Locate the cell with the specified text and output its (x, y) center coordinate. 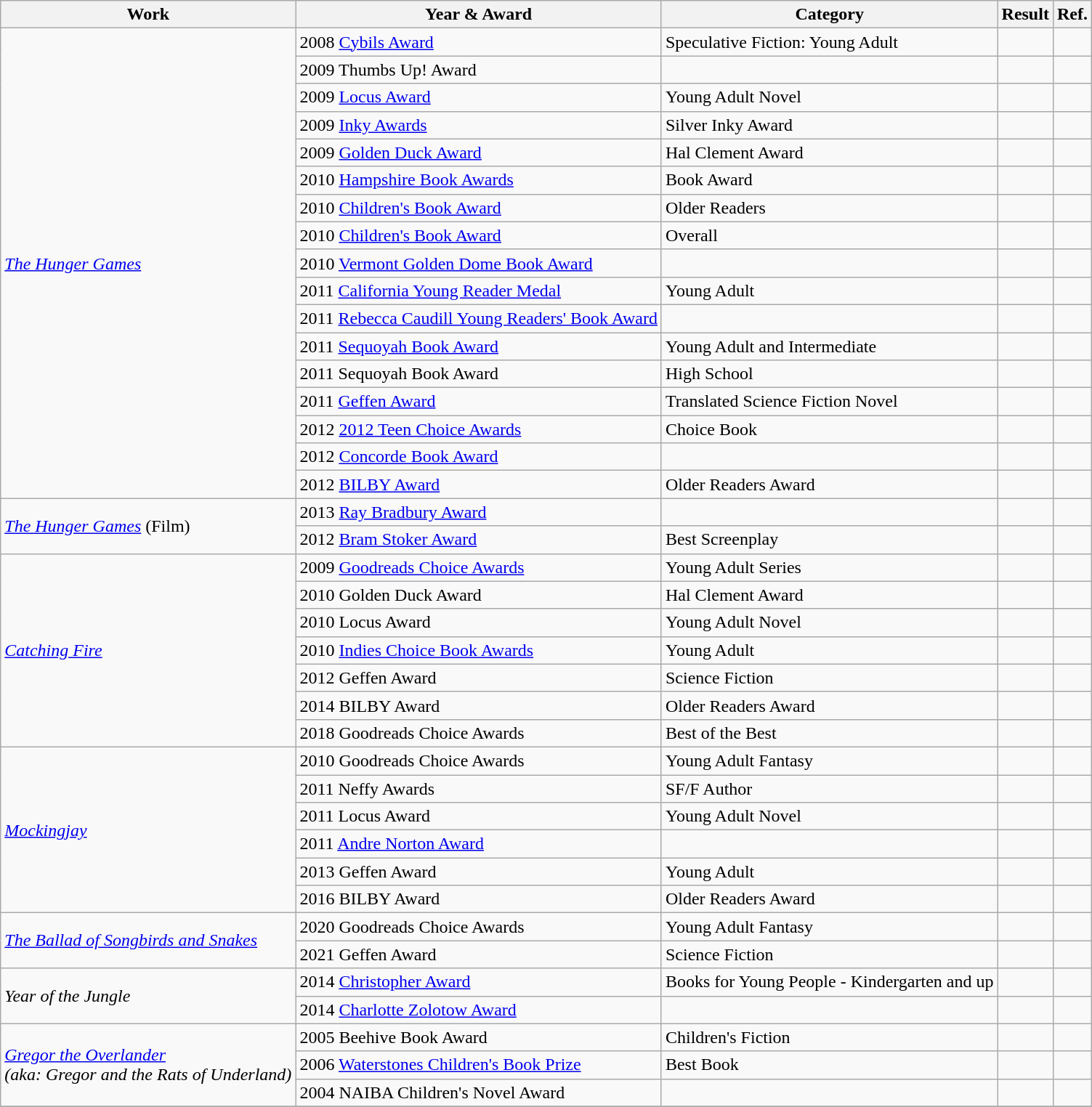
The Ballad of Songbirds and Snakes (148, 941)
Choice Book (830, 429)
2005 Beehive Book Award (479, 1037)
Silver Inky Award (830, 125)
2010 Locus Award (479, 623)
2011 Neffy Awards (479, 788)
Translated Science Fiction Novel (830, 402)
Best of the Best (830, 733)
Books for Young People - Kindergarten and up (830, 982)
2006 Waterstones Children's Book Prize (479, 1065)
2020 Goodreads Choice Awards (479, 927)
Category (830, 15)
2012 Geffen Award (479, 678)
Overall (830, 235)
2014 BILBY Award (479, 705)
2009 Locus Award (479, 97)
Ref. (1072, 15)
2011 Locus Award (479, 816)
2009 Inky Awards (479, 125)
SF/F Author (830, 788)
Year of the Jungle (148, 996)
High School (830, 374)
Children's Fiction (830, 1037)
2009 Goodreads Choice Awards (479, 567)
2010 Goodreads Choice Awards (479, 761)
2011 Rebecca Caudill Young Readers' Book Award (479, 318)
2016 BILBY Award (479, 899)
Best Book (830, 1065)
2010 Hampshire Book Awards (479, 180)
Mockingjay (148, 830)
2012 Bram Stoker Award (479, 540)
2012 2012 Teen Choice Awards (479, 429)
2011 Geffen Award (479, 402)
2011 California Young Reader Medal (479, 291)
2010 Vermont Golden Dome Book Award (479, 263)
2021 Geffen Award (479, 954)
2018 Goodreads Choice Awards (479, 733)
Work (148, 15)
Book Award (830, 180)
2013 Geffen Award (479, 872)
2012 BILBY Award (479, 484)
Older Readers (830, 208)
2011 Andre Norton Award (479, 844)
Gregor the Overlander(aka: Gregor and the Rats of Underland) (148, 1065)
2008 Cybils Award (479, 42)
Result (1025, 15)
Speculative Fiction: Young Adult (830, 42)
2012 Concorde Book Award (479, 457)
2014 Charlotte Zolotow Award (479, 1010)
The Hunger Games (148, 263)
2009 Golden Duck Award (479, 153)
2009 Thumbs Up! Award (479, 70)
2010 Indies Choice Book Awards (479, 650)
2013 Ray Bradbury Award (479, 512)
Catching Fire (148, 650)
Young Adult Series (830, 567)
2004 NAIBA Children's Novel Award (479, 1092)
Best Screenplay (830, 540)
Young Adult and Intermediate (830, 346)
2014 Christopher Award (479, 982)
The Hunger Games (Film) (148, 526)
2010 Golden Duck Award (479, 595)
Year & Award (479, 15)
